Pinpoint the cell where the given text exists, returning its [X, Y] midpoint coordinate. 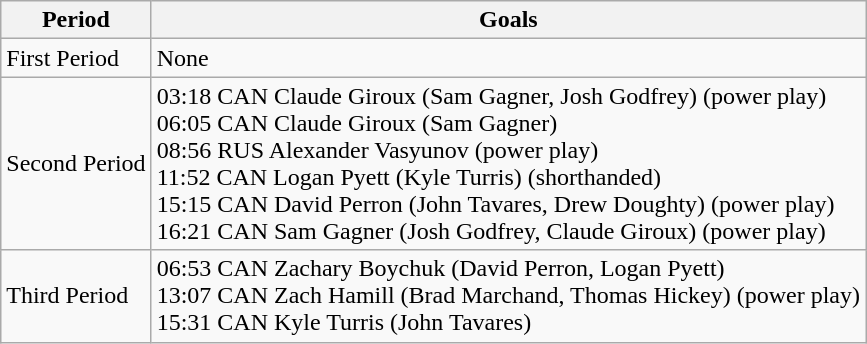
First Period [76, 58]
None [508, 58]
Period [76, 20]
Second Period [76, 164]
Goals [508, 20]
Third Period [76, 296]
